For the text-containing cell, return its midpoint in [x, y] coordinate format. 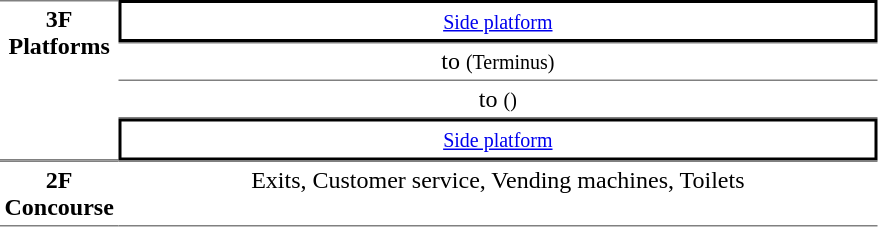
to () [498, 100]
to (Terminus) [498, 62]
2FConcourse [59, 193]
3FPlatforms [59, 80]
Exits, Customer service, Vending machines, Toilets [498, 193]
